Determine the [x, y] coordinate at the center of the cell enclosing the given text.  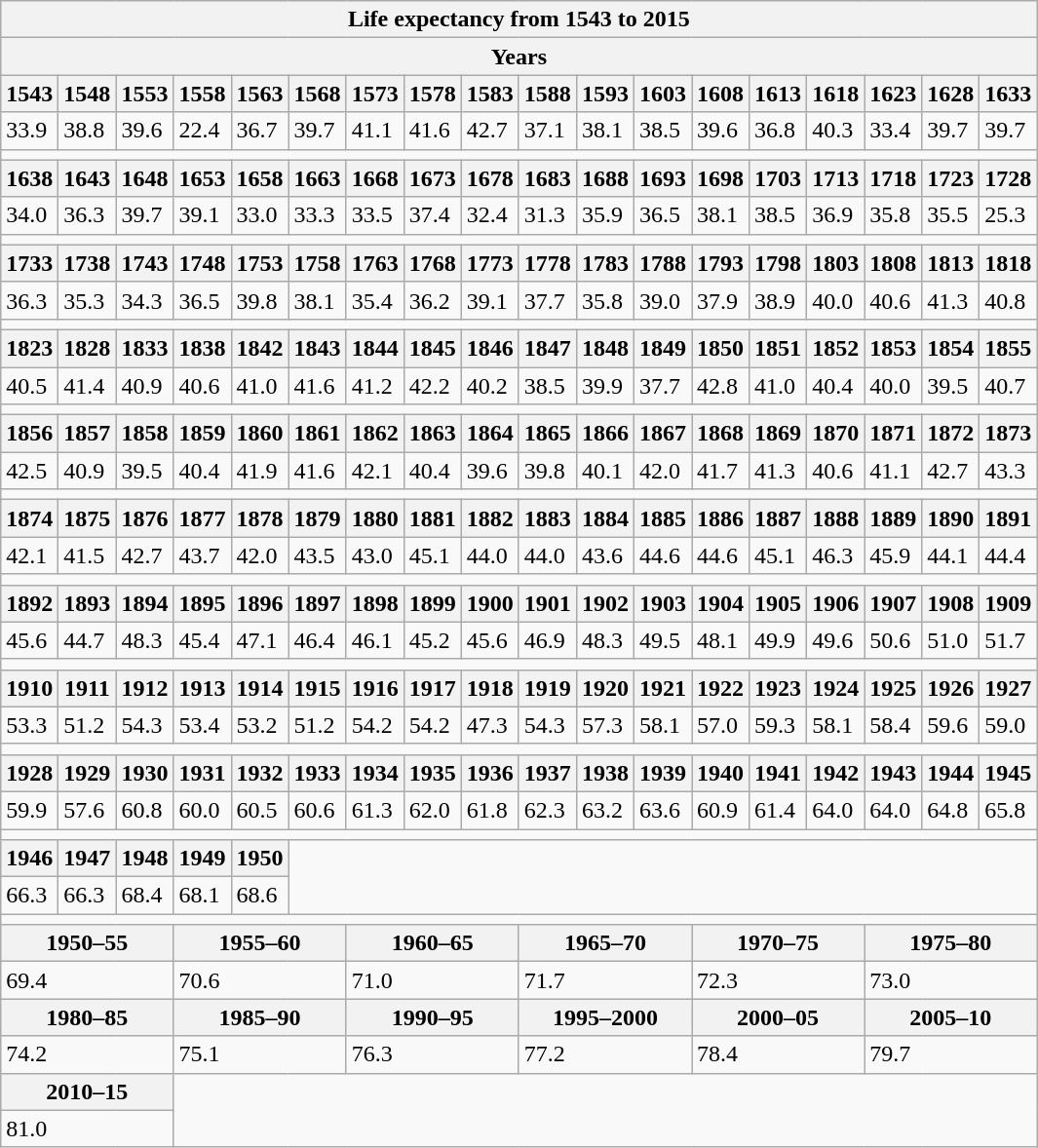
1937 [548, 773]
1864 [489, 434]
40.2 [489, 385]
1869 [778, 434]
1578 [433, 94]
1880 [374, 518]
1653 [203, 178]
1842 [259, 348]
1733 [29, 263]
1848 [604, 348]
22.4 [203, 131]
1890 [951, 518]
47.3 [489, 725]
1849 [663, 348]
1909 [1008, 603]
1918 [489, 688]
1910 [29, 688]
1879 [318, 518]
31.3 [548, 215]
57.0 [721, 725]
35.5 [951, 215]
46.9 [548, 640]
71.7 [604, 980]
1906 [836, 603]
1593 [604, 94]
1949 [203, 859]
1678 [489, 178]
34.3 [144, 300]
1875 [88, 518]
1803 [836, 263]
1915 [318, 688]
1738 [88, 263]
44.4 [1008, 555]
1833 [144, 348]
1894 [144, 603]
1884 [604, 518]
60.5 [259, 810]
1703 [778, 178]
1944 [951, 773]
1874 [29, 518]
33.0 [259, 215]
2010–15 [88, 1091]
1912 [144, 688]
1847 [548, 348]
1845 [433, 348]
1688 [604, 178]
1808 [893, 263]
35.9 [604, 215]
53.2 [259, 725]
70.6 [259, 980]
1856 [29, 434]
1658 [259, 178]
69.4 [88, 980]
44.1 [951, 555]
64.8 [951, 810]
1844 [374, 348]
2005–10 [951, 1017]
1887 [778, 518]
1553 [144, 94]
1975–80 [951, 943]
78.4 [778, 1054]
1930 [144, 773]
1548 [88, 94]
1853 [893, 348]
1683 [548, 178]
1668 [374, 178]
1985–90 [259, 1017]
1618 [836, 94]
45.9 [893, 555]
1718 [893, 178]
45.2 [433, 640]
79.7 [951, 1054]
2000–05 [778, 1017]
38.9 [778, 300]
43.7 [203, 555]
1633 [1008, 94]
45.4 [203, 640]
1921 [663, 688]
1886 [721, 518]
1922 [721, 688]
1723 [951, 178]
1929 [88, 773]
1623 [893, 94]
43.5 [318, 555]
74.2 [88, 1054]
39.0 [663, 300]
1905 [778, 603]
Life expectancy from 1543 to 2015 [519, 19]
35.3 [88, 300]
1934 [374, 773]
1828 [88, 348]
1990–95 [433, 1017]
1768 [433, 263]
51.0 [951, 640]
1852 [836, 348]
1748 [203, 263]
1925 [893, 688]
1995–2000 [604, 1017]
1924 [836, 688]
1743 [144, 263]
1908 [951, 603]
81.0 [88, 1129]
46.3 [836, 555]
43.6 [604, 555]
48.1 [721, 640]
1871 [893, 434]
37.4 [433, 215]
42.8 [721, 385]
1898 [374, 603]
1583 [489, 94]
1613 [778, 94]
50.6 [893, 640]
1913 [203, 688]
1920 [604, 688]
60.9 [721, 810]
33.5 [374, 215]
1914 [259, 688]
76.3 [433, 1054]
1903 [663, 603]
1878 [259, 518]
1946 [29, 859]
1773 [489, 263]
1778 [548, 263]
1758 [318, 263]
1916 [374, 688]
53.3 [29, 725]
1889 [893, 518]
41.5 [88, 555]
59.6 [951, 725]
1965–70 [604, 943]
1948 [144, 859]
1897 [318, 603]
1728 [1008, 178]
60.6 [318, 810]
62.0 [433, 810]
60.0 [203, 810]
1907 [893, 603]
1854 [951, 348]
1876 [144, 518]
58.4 [893, 725]
1945 [1008, 773]
1763 [374, 263]
1753 [259, 263]
1947 [88, 859]
1933 [318, 773]
40.7 [1008, 385]
1603 [663, 94]
1663 [318, 178]
59.3 [778, 725]
1940 [721, 773]
1932 [259, 773]
1926 [951, 688]
1895 [203, 603]
49.6 [836, 640]
1935 [433, 773]
59.9 [29, 810]
1857 [88, 434]
1868 [721, 434]
73.0 [951, 980]
1563 [259, 94]
1899 [433, 603]
75.1 [259, 1054]
61.3 [374, 810]
1941 [778, 773]
1902 [604, 603]
1673 [433, 178]
1846 [489, 348]
1938 [604, 773]
Years [519, 57]
1543 [29, 94]
36.7 [259, 131]
71.0 [433, 980]
1936 [489, 773]
1863 [433, 434]
1872 [951, 434]
1588 [548, 94]
1713 [836, 178]
1873 [1008, 434]
1859 [203, 434]
57.6 [88, 810]
77.2 [604, 1054]
1885 [663, 518]
1882 [489, 518]
1950–55 [88, 943]
72.3 [778, 980]
1955–60 [259, 943]
1783 [604, 263]
42.2 [433, 385]
1911 [88, 688]
1861 [318, 434]
1942 [836, 773]
34.0 [29, 215]
1901 [548, 603]
40.8 [1008, 300]
1818 [1008, 263]
36.2 [433, 300]
1893 [88, 603]
49.9 [778, 640]
68.6 [259, 896]
65.8 [1008, 810]
46.1 [374, 640]
1638 [29, 178]
1867 [663, 434]
1851 [778, 348]
1970–75 [778, 943]
40.1 [604, 471]
42.5 [29, 471]
1855 [1008, 348]
1843 [318, 348]
1888 [836, 518]
1798 [778, 263]
1862 [374, 434]
53.4 [203, 725]
1927 [1008, 688]
1881 [433, 518]
38.8 [88, 131]
41.2 [374, 385]
37.1 [548, 131]
1960–65 [433, 943]
1892 [29, 603]
25.3 [1008, 215]
1858 [144, 434]
1813 [951, 263]
68.4 [144, 896]
59.0 [1008, 725]
1608 [721, 94]
1793 [721, 263]
1628 [951, 94]
1870 [836, 434]
1917 [433, 688]
47.1 [259, 640]
1643 [88, 178]
1980–85 [88, 1017]
1698 [721, 178]
1883 [548, 518]
43.3 [1008, 471]
51.7 [1008, 640]
63.2 [604, 810]
1838 [203, 348]
41.7 [721, 471]
1891 [1008, 518]
1943 [893, 773]
1693 [663, 178]
40.5 [29, 385]
1950 [259, 859]
61.8 [489, 810]
63.6 [663, 810]
57.3 [604, 725]
1900 [489, 603]
33.3 [318, 215]
1558 [203, 94]
1860 [259, 434]
44.7 [88, 640]
1939 [663, 773]
49.5 [663, 640]
41.4 [88, 385]
37.9 [721, 300]
1648 [144, 178]
1919 [548, 688]
62.3 [548, 810]
40.3 [836, 131]
36.9 [836, 215]
68.1 [203, 896]
1896 [259, 603]
61.4 [778, 810]
1568 [318, 94]
1823 [29, 348]
1866 [604, 434]
32.4 [489, 215]
1573 [374, 94]
1865 [548, 434]
60.8 [144, 810]
1850 [721, 348]
1877 [203, 518]
33.9 [29, 131]
1904 [721, 603]
1788 [663, 263]
41.9 [259, 471]
36.8 [778, 131]
46.4 [318, 640]
1931 [203, 773]
39.9 [604, 385]
33.4 [893, 131]
1923 [778, 688]
1928 [29, 773]
43.0 [374, 555]
35.4 [374, 300]
